Return the [x, y] coordinate for the center point of the cell that contains the specified text.  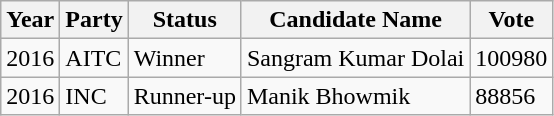
Status [184, 20]
Runner-up [184, 96]
AITC [94, 58]
Manik Bhowmik [355, 96]
Candidate Name [355, 20]
88856 [512, 96]
Party [94, 20]
INC [94, 96]
Vote [512, 20]
Winner [184, 58]
100980 [512, 58]
Sangram Kumar Dolai [355, 58]
Year [30, 20]
